Output the [x, y] coordinate of the center of the cell containing the given text.  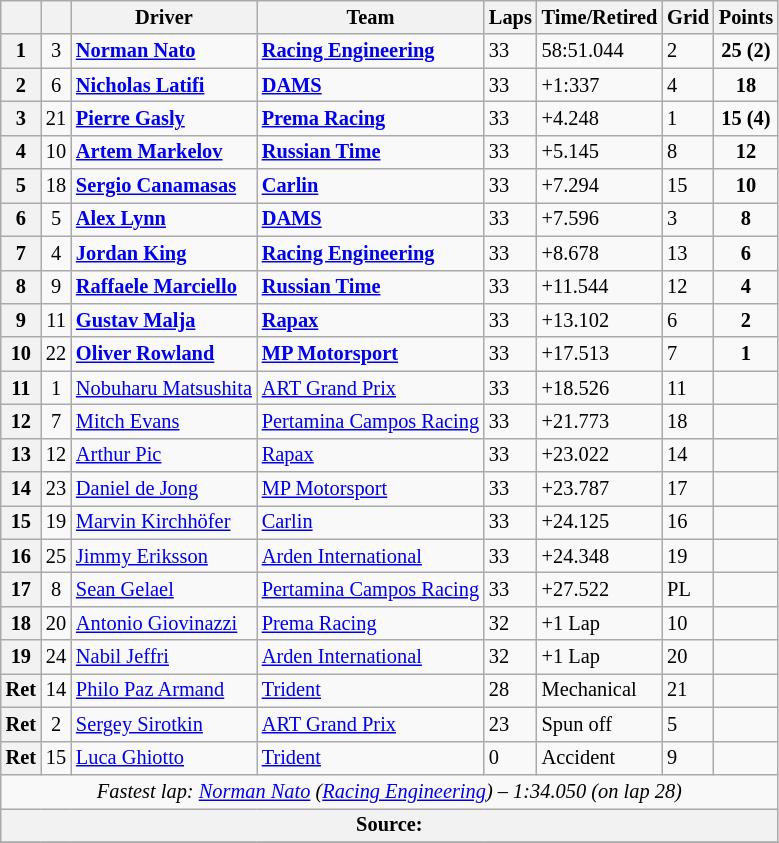
58:51.044 [600, 51]
Grid [688, 17]
Jimmy Eriksson [164, 556]
Pierre Gasly [164, 118]
+11.544 [600, 287]
Antonio Giovinazzi [164, 623]
Time/Retired [600, 17]
Laps [510, 17]
Norman Nato [164, 51]
25 (2) [746, 51]
+4.248 [600, 118]
Source: [390, 825]
Spun off [600, 724]
+27.522 [600, 589]
+23.787 [600, 489]
28 [510, 690]
+1:337 [600, 85]
+17.513 [600, 354]
Driver [164, 17]
Sergey Sirotkin [164, 724]
Marvin Kirchhöfer [164, 522]
22 [56, 354]
Sean Gelael [164, 589]
Artem Markelov [164, 152]
Jordan King [164, 253]
Mechanical [600, 690]
Gustav Malja [164, 320]
24 [56, 657]
+13.102 [600, 320]
Nobuharu Matsushita [164, 388]
Sergio Canamasas [164, 186]
Oliver Rowland [164, 354]
25 [56, 556]
Nicholas Latifi [164, 85]
Daniel de Jong [164, 489]
Points [746, 17]
+8.678 [600, 253]
Arthur Pic [164, 455]
+18.526 [600, 388]
Fastest lap: Norman Nato (Racing Engineering) – 1:34.050 (on lap 28) [390, 791]
+21.773 [600, 421]
+7.294 [600, 186]
15 (4) [746, 118]
Alex Lynn [164, 219]
Nabil Jeffri [164, 657]
Accident [600, 758]
Mitch Evans [164, 421]
Team [370, 17]
+7.596 [600, 219]
+23.022 [600, 455]
Raffaele Marciello [164, 287]
+24.125 [600, 522]
0 [510, 758]
+24.348 [600, 556]
Luca Ghiotto [164, 758]
PL [688, 589]
Philo Paz Armand [164, 690]
+5.145 [600, 152]
